For the text-containing cell, return its midpoint in [X, Y] coordinate format. 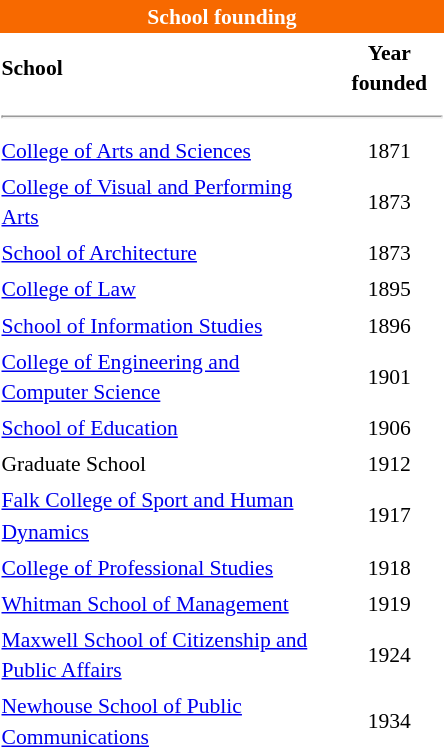
1901 [390, 376]
1895 [390, 288]
1918 [390, 566]
School of Education [166, 428]
School founding [222, 16]
Graduate School [166, 464]
College of Arts and Sciences [166, 150]
1912 [390, 464]
College of Visual and Performing Arts [166, 202]
College of Law [166, 288]
1896 [390, 324]
College of Engineering and Computer Science [166, 376]
School of Architecture [166, 252]
Maxwell School of Citizenship and Public Affairs [166, 654]
1917 [390, 516]
Year founded [390, 68]
School of Information Studies [166, 324]
1871 [390, 150]
1906 [390, 428]
School [166, 68]
College of Professional Studies [166, 566]
1919 [390, 602]
Falk College of Sport and Human Dynamics [166, 516]
1924 [390, 654]
Whitman School of Management [166, 602]
